Determine the [x, y] coordinate at the center of the cell enclosing the given text.  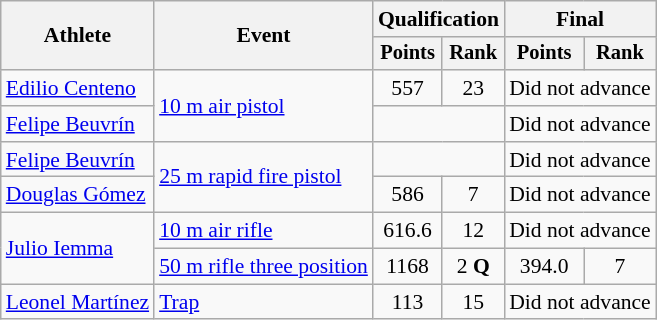
25 m rapid fire pistol [264, 178]
Trap [264, 302]
Final [580, 19]
616.6 [408, 231]
1168 [408, 267]
557 [408, 88]
394.0 [544, 267]
Event [264, 36]
Leonel Martínez [78, 302]
Qualification [438, 19]
2 Q [473, 267]
10 m air pistol [264, 106]
10 m air rifle [264, 231]
Athlete [78, 36]
Julio Iemma [78, 248]
Edilio Centeno [78, 88]
113 [408, 302]
Douglas Gómez [78, 195]
23 [473, 88]
50 m rifle three position [264, 267]
12 [473, 231]
15 [473, 302]
586 [408, 195]
